Capture the cell that displays the provided text and extract its (x, y) central coordinate. 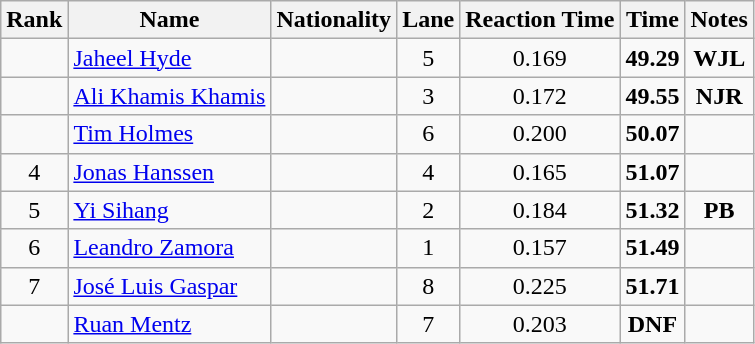
1 (428, 248)
Name (170, 20)
DNF (652, 324)
Jaheel Hyde (170, 58)
0.200 (540, 134)
Lane (428, 20)
Yi Sihang (170, 210)
José Luis Gaspar (170, 286)
0.203 (540, 324)
0.172 (540, 96)
50.07 (652, 134)
49.55 (652, 96)
Leandro Zamora (170, 248)
Nationality (334, 20)
Jonas Hanssen (170, 172)
51.71 (652, 286)
0.165 (540, 172)
Rank (34, 20)
WJL (719, 58)
NJR (719, 96)
51.49 (652, 248)
0.225 (540, 286)
Ali Khamis Khamis (170, 96)
8 (428, 286)
Ruan Mentz (170, 324)
3 (428, 96)
51.32 (652, 210)
Reaction Time (540, 20)
PB (719, 210)
0.184 (540, 210)
0.169 (540, 58)
51.07 (652, 172)
Time (652, 20)
2 (428, 210)
0.157 (540, 248)
49.29 (652, 58)
Notes (719, 20)
Tim Holmes (170, 134)
